Detect which cell encompasses the target text, then output its (x, y) center coordinate. 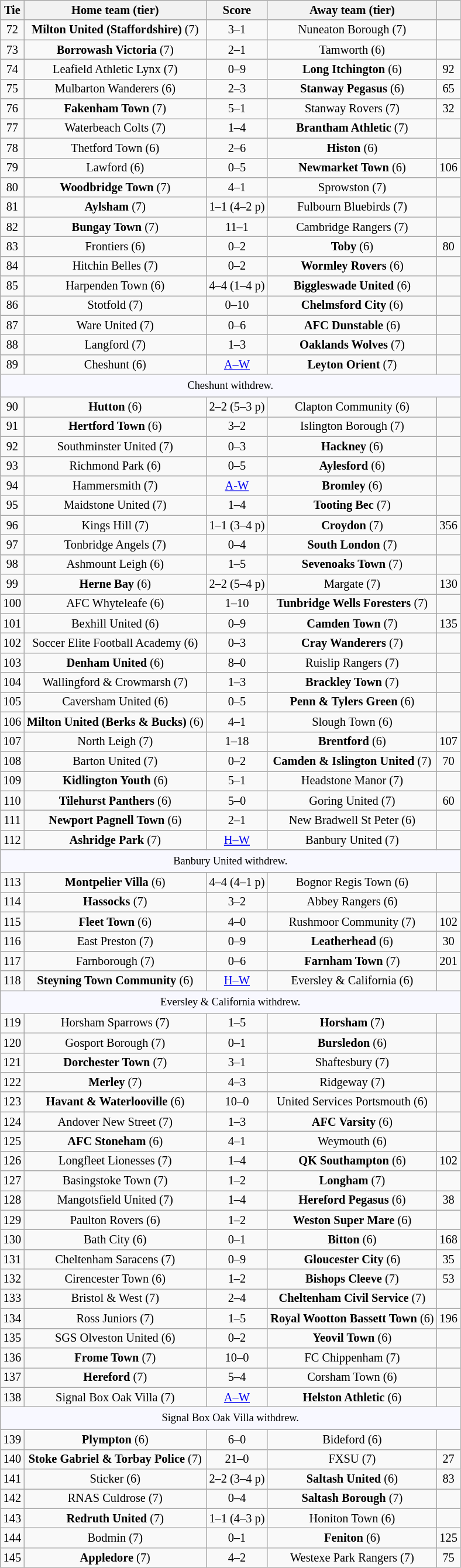
Havant & Waterlooville (6) (115, 1102)
Headstone Manor (7) (352, 781)
East Preston (7) (115, 941)
110 (12, 801)
Ruislip Rangers (7) (352, 663)
2–2 (5–4 p) (238, 584)
119 (12, 1023)
73 (12, 50)
Kidlington Youth (6) (115, 781)
Andover New Street (7) (115, 1122)
Tie (12, 10)
11–1 (238, 227)
Oaklands Wolves (7) (352, 344)
4–0 (238, 922)
Woodbridge Town (7) (115, 187)
142 (12, 1498)
Bungay Town (7) (115, 227)
Long Itchington (6) (352, 69)
New Bradwell St Peter (6) (352, 820)
Thetford Town (6) (115, 148)
Feniton (6) (352, 1538)
136 (12, 1357)
Eversley & California (6) (352, 981)
79 (12, 168)
AFC Whyteleafe (6) (115, 604)
FC Chippenham (7) (352, 1357)
Margate (7) (352, 584)
118 (12, 981)
90 (12, 407)
108 (12, 761)
38 (448, 1200)
Frome Town (7) (115, 1357)
Horsham (7) (352, 1023)
Tonbridge Angels (7) (115, 545)
North Leigh (7) (115, 742)
Aylsham (7) (115, 207)
65 (448, 89)
77 (12, 128)
Saltash United (6) (352, 1479)
Helston Athletic (6) (352, 1397)
Honiton Town (6) (352, 1518)
Chelmsford City (6) (352, 305)
Horsham Sparrows (7) (115, 1023)
60 (448, 801)
Histon (6) (352, 148)
4–4 (4–1 p) (238, 883)
103 (12, 663)
Bath City (6) (115, 1239)
Longham (7) (352, 1181)
84 (12, 266)
128 (12, 1200)
2–2 (5–3 p) (238, 407)
5–4 (238, 1377)
168 (448, 1239)
117 (12, 961)
Bristol & West (7) (115, 1298)
201 (448, 961)
SGS Olveston United (6) (115, 1338)
Penn & Tylers Green (6) (352, 702)
Hereford Pegasus (6) (352, 1200)
101 (12, 623)
4–3 (238, 1082)
Cirencester Town (6) (115, 1279)
82 (12, 227)
Maidstone United (7) (115, 505)
1–1 (4–2 p) (238, 207)
Brentford (6) (352, 742)
Home team (tier) (115, 10)
98 (12, 564)
105 (12, 702)
Tunbridge Wells Foresters (7) (352, 604)
Plympton (6) (115, 1439)
Hertford Town (6) (115, 426)
Merley (7) (115, 1082)
133 (12, 1298)
124 (12, 1122)
Cambridge Rangers (7) (352, 227)
87 (12, 325)
Hereford (7) (115, 1377)
Ashmount Leigh (6) (115, 564)
111 (12, 820)
2–4 (238, 1298)
Eversley & California withdrew. (230, 1001)
Kings Hill (7) (115, 525)
Abbey Rangers (6) (352, 902)
Corsham Town (6) (352, 1377)
81 (12, 207)
QK Southampton (6) (352, 1161)
132 (12, 1279)
Montpelier Villa (6) (115, 883)
Gosport Borough (7) (115, 1043)
30 (448, 941)
2–6 (238, 148)
70 (448, 761)
94 (12, 485)
53 (448, 1279)
Stanway Pegasus (6) (352, 89)
144 (12, 1538)
Cheltenham Saracens (7) (115, 1259)
United Services Portsmouth (6) (352, 1102)
134 (12, 1318)
RNAS Culdrose (7) (115, 1498)
126 (12, 1161)
Mulbarton Wanderers (6) (115, 89)
Yeovil Town (6) (352, 1338)
Langford (7) (115, 344)
Nuneaton Borough (7) (352, 30)
89 (12, 364)
Bursledon (6) (352, 1043)
122 (12, 1082)
Bromley (6) (352, 485)
35 (448, 1259)
120 (12, 1043)
Shaftesbury (7) (352, 1063)
Soccer Elite Football Academy (6) (115, 643)
Farnborough (7) (115, 961)
127 (12, 1181)
Islington Borough (7) (352, 426)
21–0 (238, 1459)
Redruth United (7) (115, 1518)
4–2 (238, 1557)
Ross Juniors (7) (115, 1318)
Bexhill United (6) (115, 623)
Ware United (7) (115, 325)
Clapton Community (6) (352, 407)
Camden & Islington United (7) (352, 761)
Banbury United withdrew. (230, 861)
Milton United (Berks & Bucks) (6) (115, 722)
Barton United (7) (115, 761)
Fulbourn Bluebirds (7) (352, 207)
93 (12, 466)
114 (12, 902)
Sticker (6) (115, 1479)
Frontiers (6) (115, 246)
140 (12, 1459)
AFC Stoneham (6) (115, 1141)
Brackley Town (7) (352, 683)
2–2 (3–4 p) (238, 1479)
Weston Super Mare (6) (352, 1220)
Ridgeway (7) (352, 1082)
129 (12, 1220)
AFC Dunstable (6) (352, 325)
Royal Wootton Bassett Town (6) (352, 1318)
Hammersmith (7) (115, 485)
Mangotsfield United (7) (115, 1200)
27 (448, 1459)
Fleet Town (6) (115, 922)
Wallingford & Crowmarsh (7) (115, 683)
Milton United (Staffordshire) (7) (115, 30)
104 (12, 683)
Toby (6) (352, 246)
99 (12, 584)
1–18 (238, 742)
Cheshunt withdrew. (230, 386)
Signal Box Oak Villa withdrew. (230, 1418)
141 (12, 1479)
Score (238, 10)
78 (12, 148)
Away team (tier) (352, 10)
Cray Wanderers (7) (352, 643)
145 (12, 1557)
Tooting Bec (7) (352, 505)
74 (12, 69)
Hitchin Belles (7) (115, 266)
Paulton Rovers (6) (115, 1220)
South London (7) (352, 545)
Leatherhead (6) (352, 941)
0–10 (238, 305)
Bitton (6) (352, 1239)
Bideford (6) (352, 1439)
Hutton (6) (115, 407)
4–4 (1–4 p) (238, 286)
95 (12, 505)
72 (12, 30)
6–0 (238, 1439)
100 (12, 604)
1–1 (3–4 p) (238, 525)
123 (12, 1102)
2–3 (238, 89)
AFC Varsity (6) (352, 1122)
Stoke Gabriel & Torbay Police (7) (115, 1459)
1–1 (4–3 p) (238, 1518)
5–0 (238, 801)
356 (448, 525)
76 (12, 109)
196 (448, 1318)
115 (12, 922)
139 (12, 1439)
Banbury United (7) (352, 840)
Biggleswade United (6) (352, 286)
Denham United (6) (115, 663)
Tamworth (6) (352, 50)
Herne Bay (6) (115, 584)
A-W (238, 485)
85 (12, 286)
Saltash Borough (7) (352, 1498)
8–0 (238, 663)
Wormley Rovers (6) (352, 266)
Richmond Park (6) (115, 466)
88 (12, 344)
Bodmin (7) (115, 1538)
112 (12, 840)
Signal Box Oak Villa (7) (115, 1397)
Waterbeach Colts (7) (115, 128)
137 (12, 1377)
FXSU (7) (352, 1459)
Newport Pagnell Town (6) (115, 820)
Slough Town (6) (352, 722)
Leyton Orient (7) (352, 364)
Leafield Athletic Lynx (7) (115, 69)
Ashridge Park (7) (115, 840)
Cheltenham Civil Service (7) (352, 1298)
Camden Town (7) (352, 623)
Fakenham Town (7) (115, 109)
32 (448, 109)
113 (12, 883)
Westexe Park Rangers (7) (352, 1557)
Goring United (7) (352, 801)
Sprowston (7) (352, 187)
Bognor Regis Town (6) (352, 883)
Farnham Town (7) (352, 961)
Basingstoke Town (7) (115, 1181)
Newmarket Town (6) (352, 168)
Borrowash Victoria (7) (115, 50)
91 (12, 426)
116 (12, 941)
Stanway Rovers (7) (352, 109)
Caversham United (6) (115, 702)
86 (12, 305)
Harpenden Town (6) (115, 286)
Hackney (6) (352, 446)
Weymouth (6) (352, 1141)
131 (12, 1259)
Appledore (7) (115, 1557)
Rushmoor Community (7) (352, 922)
Aylesford (6) (352, 466)
Southminster United (7) (115, 446)
Lawford (6) (115, 168)
97 (12, 545)
1–10 (238, 604)
Bishops Cleeve (7) (352, 1279)
Croydon (7) (352, 525)
Gloucester City (6) (352, 1259)
138 (12, 1397)
Stotfold (7) (115, 305)
109 (12, 781)
96 (12, 525)
Cheshunt (6) (115, 364)
143 (12, 1518)
Longfleet Lionesses (7) (115, 1161)
121 (12, 1063)
Sevenoaks Town (7) (352, 564)
Brantham Athletic (7) (352, 128)
Steyning Town Community (6) (115, 981)
Dorchester Town (7) (115, 1063)
Tilehurst Panthers (6) (115, 801)
Hassocks (7) (115, 902)
